Pinpoint the cell where the given text exists, returning its [x, y] midpoint coordinate. 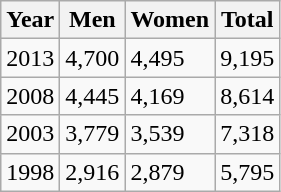
8,614 [248, 96]
Women [170, 20]
5,795 [248, 172]
Men [92, 20]
4,445 [92, 96]
2,916 [92, 172]
9,195 [248, 58]
3,779 [92, 134]
2003 [30, 134]
4,495 [170, 58]
7,318 [248, 134]
1998 [30, 172]
2,879 [170, 172]
3,539 [170, 134]
2008 [30, 96]
4,700 [92, 58]
Total [248, 20]
2013 [30, 58]
4,169 [170, 96]
Year [30, 20]
